Pinpoint the cell where the given text exists, returning its [x, y] midpoint coordinate. 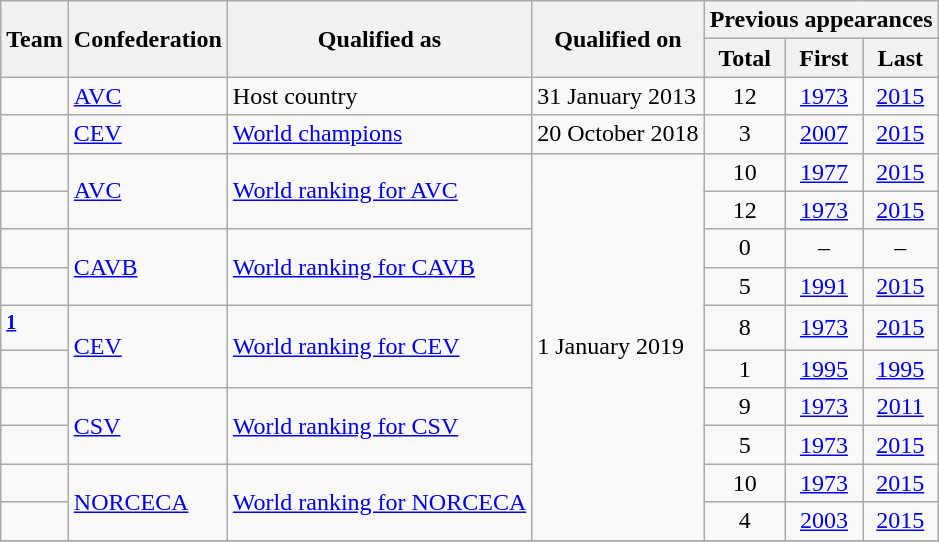
2011 [901, 407]
World ranking for CSV [379, 426]
31 January 2013 [618, 96]
Host country [379, 96]
1977 [824, 172]
Team [35, 39]
First [824, 58]
Previous appearances [821, 20]
Qualified as [379, 39]
4 [744, 521]
Qualified on [618, 39]
World ranking for CAVB [379, 267]
CSV [148, 426]
1991 [824, 286]
3 [744, 134]
0 [744, 248]
Total [744, 58]
Confederation [148, 39]
8 [744, 328]
1 January 2019 [618, 346]
9 [744, 407]
2003 [824, 521]
World ranking for NORCECA [379, 502]
World ranking for CEV [379, 346]
CAVB [148, 267]
World champions [379, 134]
20 October 2018 [618, 134]
2007 [824, 134]
Last [901, 58]
World ranking for AVC [379, 191]
NORCECA [148, 502]
